Detect which cell encompasses the target text, then output its (x, y) center coordinate. 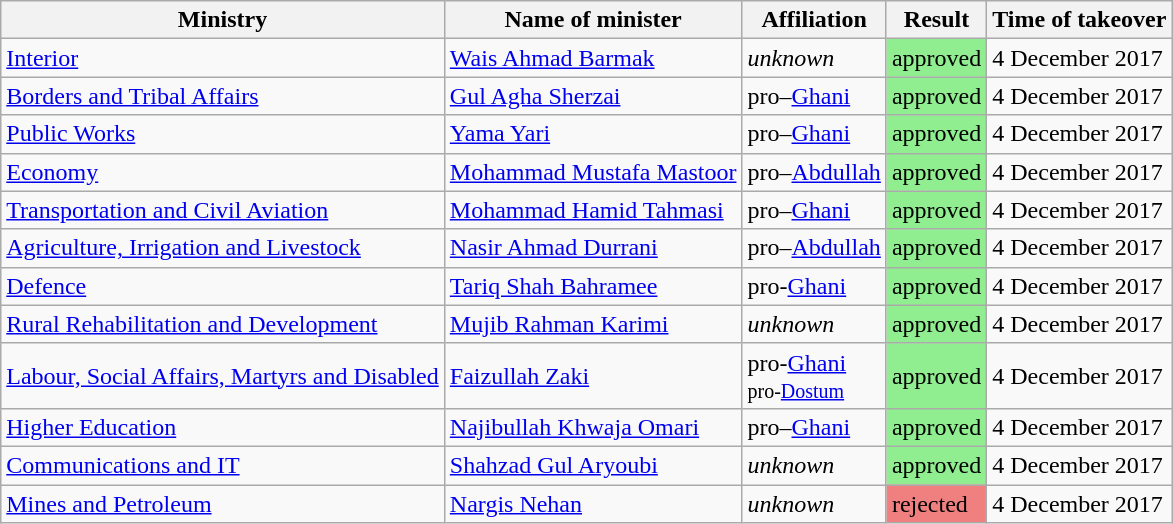
Shahzad Gul Aryoubi (593, 465)
Mujib Rahman Karimi (593, 324)
Nasir Ahmad Durrani (593, 248)
Faizullah Zaki (593, 376)
Mohammad Hamid Tahmasi (593, 210)
Name of minister (593, 20)
Time of takeover (1080, 20)
Labour, Social Affairs, Martyrs and Disabled (223, 376)
Communications and IT (223, 465)
Najibullah Khwaja Omari (593, 427)
Result (936, 20)
Public Works (223, 134)
Yama Yari (593, 134)
Tariq Shah Bahramee (593, 286)
pro-Ghanipro-Dostum (814, 376)
Mines and Petroleum (223, 503)
Economy (223, 172)
Agriculture, Irrigation and Livestock (223, 248)
Wais Ahmad Barmak (593, 58)
Borders and Tribal Affairs (223, 96)
Interior (223, 58)
Defence (223, 286)
Ministry (223, 20)
Higher Education (223, 427)
rejected (936, 503)
Nargis Nehan (593, 503)
pro-Ghani (814, 286)
Affiliation (814, 20)
Gul Agha Sherzai (593, 96)
Rural Rehabilitation and Development (223, 324)
Mohammad Mustafa Mastoor (593, 172)
Transportation and Civil Aviation (223, 210)
